For the text-containing cell, return its midpoint in [x, y] coordinate format. 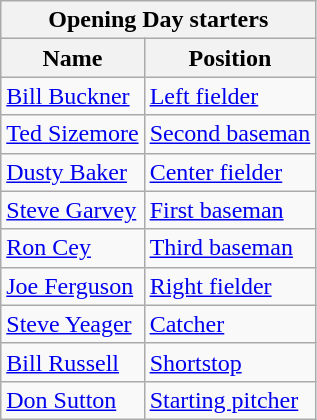
Dusty Baker [72, 172]
Name [72, 58]
Opening Day starters [158, 20]
Catcher [230, 324]
Center fielder [230, 172]
Right fielder [230, 286]
Bill Buckner [72, 96]
Joe Ferguson [72, 286]
Shortstop [230, 362]
Position [230, 58]
Steve Garvey [72, 210]
Ron Cey [72, 248]
First baseman [230, 210]
Left fielder [230, 96]
Second baseman [230, 134]
Steve Yeager [72, 324]
Starting pitcher [230, 400]
Don Sutton [72, 400]
Bill Russell [72, 362]
Third baseman [230, 248]
Ted Sizemore [72, 134]
